Detect which cell encompasses the target text, then output its [x, y] center coordinate. 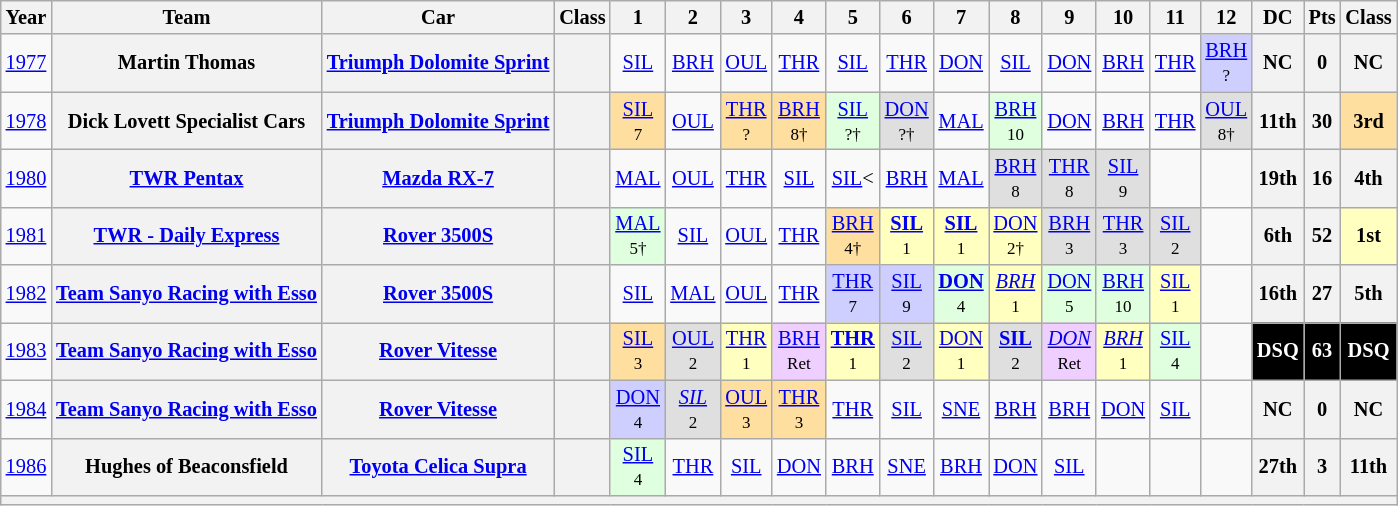
MAL5† [638, 236]
3rd [1368, 121]
8 [1015, 17]
Car [438, 17]
BRH8† [799, 121]
BRH8 [1015, 178]
SIL?† [853, 121]
6 [907, 17]
5th [1368, 294]
30 [1322, 121]
Mazda RX-7 [438, 178]
DON?† [907, 121]
BRH3 [1069, 236]
19th [1278, 178]
TWR Pentax [186, 178]
SIL< [853, 178]
THR7 [853, 294]
DONRet [1069, 351]
Hughes of Beaconsfield [186, 467]
SIL7 [638, 121]
OUL3 [746, 409]
Dick Lovett Specialist Cars [186, 121]
DC [1278, 17]
1982 [26, 294]
27 [1322, 294]
Team [186, 17]
4th [1368, 178]
1983 [26, 351]
BRH4† [853, 236]
OUL8† [1226, 121]
Martin Thomas [186, 63]
BRHRet [799, 351]
1978 [26, 121]
9 [1069, 17]
SIL3 [638, 351]
1984 [26, 409]
DON2† [1015, 236]
Toyota Celica Supra [438, 467]
TWR - Daily Express [186, 236]
1 [638, 17]
2 [692, 17]
4 [799, 17]
52 [1322, 236]
Pts [1322, 17]
7 [962, 17]
DON1 [962, 351]
DON5 [1069, 294]
27th [1278, 467]
1986 [26, 467]
1st [1368, 236]
Year [26, 17]
BRH? [1226, 63]
10 [1123, 17]
11 [1175, 17]
OUL2 [692, 351]
16th [1278, 294]
16 [1322, 178]
1977 [26, 63]
6th [1278, 236]
5 [853, 17]
THR? [746, 121]
1981 [26, 236]
63 [1322, 351]
12 [1226, 17]
1980 [26, 178]
THR8 [1069, 178]
